Return the (X, Y) coordinate for the center point of the cell that contains the specified text.  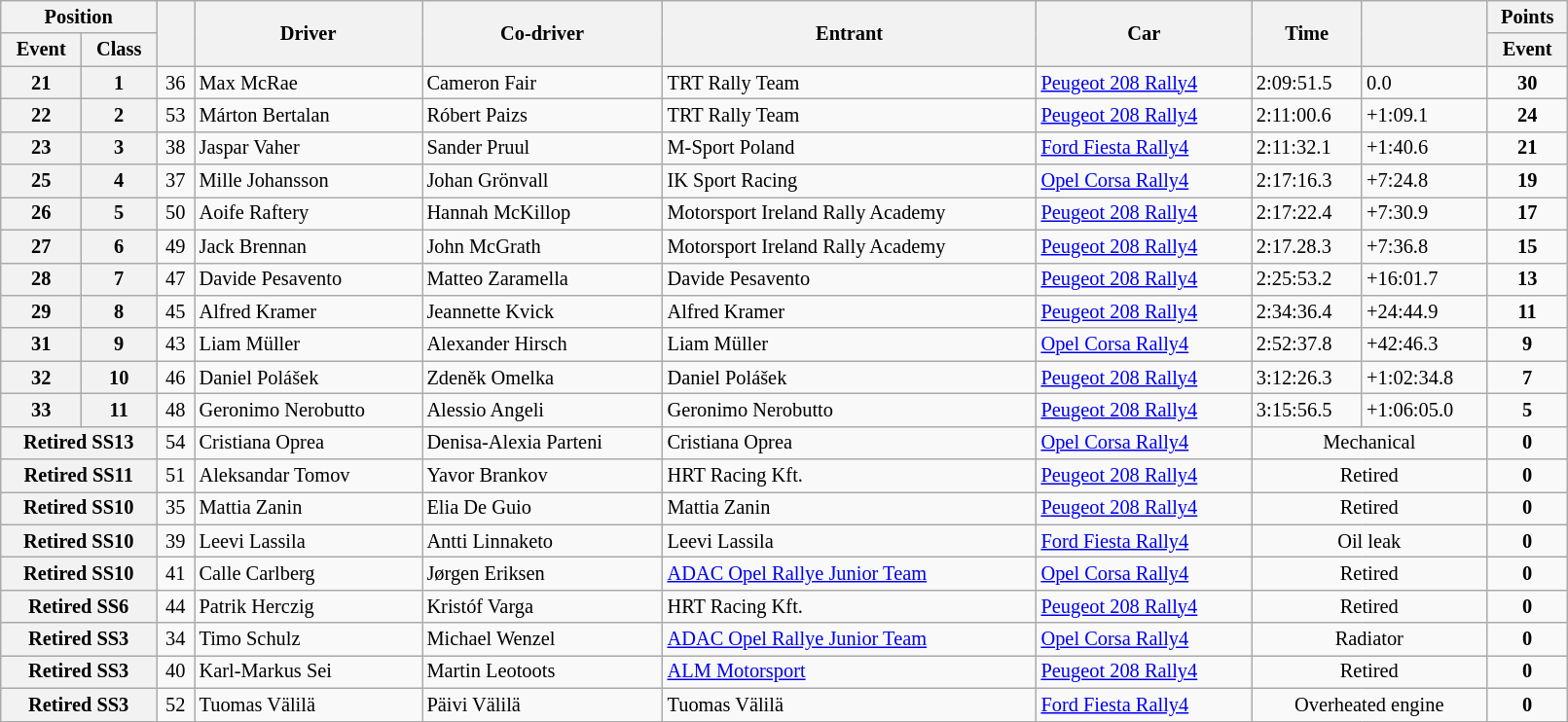
4 (119, 181)
Johan Grönvall (543, 181)
28 (41, 279)
+42:46.3 (1424, 344)
8 (119, 311)
John McGrath (543, 246)
+7:24.8 (1424, 181)
Driver (309, 33)
Sander Pruul (543, 148)
51 (175, 476)
30 (1528, 83)
38 (175, 148)
10 (119, 378)
Position (79, 17)
2:17.28.3 (1306, 246)
29 (41, 311)
Points (1528, 17)
48 (175, 410)
+7:30.9 (1424, 213)
Denisa-Alexia Parteni (543, 443)
Zdeněk Omelka (543, 378)
Radiator (1369, 639)
Mechanical (1369, 443)
27 (41, 246)
Cameron Fair (543, 83)
3 (119, 148)
2 (119, 115)
3:15:56.5 (1306, 410)
19 (1528, 181)
Entrant (850, 33)
+16:01.7 (1424, 279)
Hannah McKillop (543, 213)
+1:40.6 (1424, 148)
6 (119, 246)
2:17:16.3 (1306, 181)
26 (41, 213)
Time (1306, 33)
Yavor Brankov (543, 476)
53 (175, 115)
1 (119, 83)
36 (175, 83)
41 (175, 573)
24 (1528, 115)
IK Sport Racing (850, 181)
Co-driver (543, 33)
31 (41, 344)
3:12:26.3 (1306, 378)
Aoife Raftery (309, 213)
43 (175, 344)
2:25:53.2 (1306, 279)
Oil leak (1369, 541)
13 (1528, 279)
2:11:00.6 (1306, 115)
17 (1528, 213)
0.0 (1424, 83)
Matteo Zaramella (543, 279)
Timo Schulz (309, 639)
Overheated engine (1369, 704)
Retired SS11 (79, 476)
Car (1145, 33)
Róbert Paizs (543, 115)
Jeannette Kvick (543, 311)
22 (41, 115)
Márton Bertalan (309, 115)
Class (119, 50)
37 (175, 181)
2:52:37.8 (1306, 344)
Jack Brennan (309, 246)
Max McRae (309, 83)
Calle Carlberg (309, 573)
Jørgen Eriksen (543, 573)
2:09:51.5 (1306, 83)
Retired SS6 (79, 606)
+1:02:34.8 (1424, 378)
40 (175, 671)
Päivi Välilä (543, 704)
34 (175, 639)
45 (175, 311)
Martin Leotoots (543, 671)
Elia De Guio (543, 508)
+1:09.1 (1424, 115)
52 (175, 704)
ALM Motorsport (850, 671)
Patrik Herczig (309, 606)
M-Sport Poland (850, 148)
Retired SS13 (79, 443)
Kristóf Varga (543, 606)
Mille Johansson (309, 181)
15 (1528, 246)
25 (41, 181)
54 (175, 443)
2:17:22.4 (1306, 213)
50 (175, 213)
33 (41, 410)
49 (175, 246)
47 (175, 279)
Antti Linnaketo (543, 541)
2:11:32.1 (1306, 148)
46 (175, 378)
Michael Wenzel (543, 639)
+7:36.8 (1424, 246)
2:34:36.4 (1306, 311)
23 (41, 148)
Alessio Angeli (543, 410)
Aleksandar Tomov (309, 476)
32 (41, 378)
Karl-Markus Sei (309, 671)
Alexander Hirsch (543, 344)
44 (175, 606)
+1:06:05.0 (1424, 410)
Jaspar Vaher (309, 148)
+24:44.9 (1424, 311)
35 (175, 508)
39 (175, 541)
